Capture the cell that displays the provided text and extract its [X, Y] central coordinate. 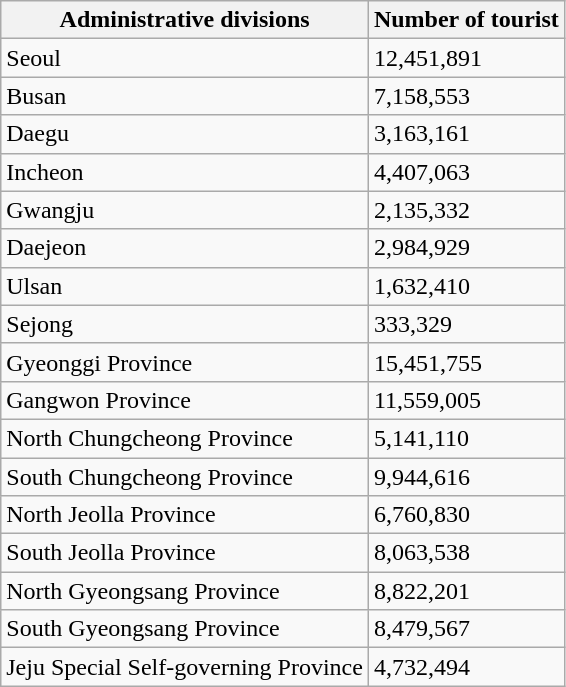
South Jeolla Province [185, 553]
North Jeolla Province [185, 515]
North Chungcheong Province [185, 438]
Seoul [185, 58]
2,984,929 [466, 248]
South Chungcheong Province [185, 477]
333,329 [466, 324]
Daejeon [185, 248]
2,135,332 [466, 210]
North Gyeongsang Province [185, 591]
8,479,567 [466, 629]
3,163,161 [466, 134]
11,559,005 [466, 400]
Sejong [185, 324]
9,944,616 [466, 477]
Number of tourist [466, 20]
Gwangju [185, 210]
4,407,063 [466, 172]
8,063,538 [466, 553]
6,760,830 [466, 515]
Daegu [185, 134]
Gangwon Province [185, 400]
8,822,201 [466, 591]
Busan [185, 96]
Jeju Special Self-governing Province [185, 667]
7,158,553 [466, 96]
Incheon [185, 172]
Administrative divisions [185, 20]
12,451,891 [466, 58]
4,732,494 [466, 667]
South Gyeongsang Province [185, 629]
Ulsan [185, 286]
Gyeonggi Province [185, 362]
5,141,110 [466, 438]
15,451,755 [466, 362]
1,632,410 [466, 286]
